Search for the cell housing the specified text and yield its (X, Y) center coordinate. 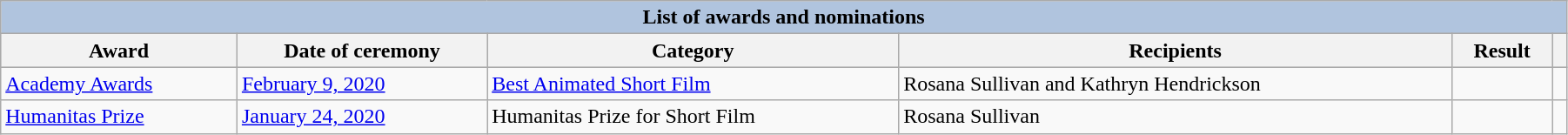
Recipients (1176, 51)
Award (119, 51)
January 24, 2020 (362, 117)
February 9, 2020 (362, 84)
Best Animated Short Film (693, 84)
Date of ceremony (362, 51)
Rosana Sullivan (1176, 117)
Humanitas Prize for Short Film (693, 117)
List of awards and nominations (784, 17)
Category (693, 51)
Humanitas Prize (119, 117)
Result (1502, 51)
Academy Awards (119, 84)
Rosana Sullivan and Kathryn Hendrickson (1176, 84)
